Pinpoint the cell where the given text exists, returning its (x, y) midpoint coordinate. 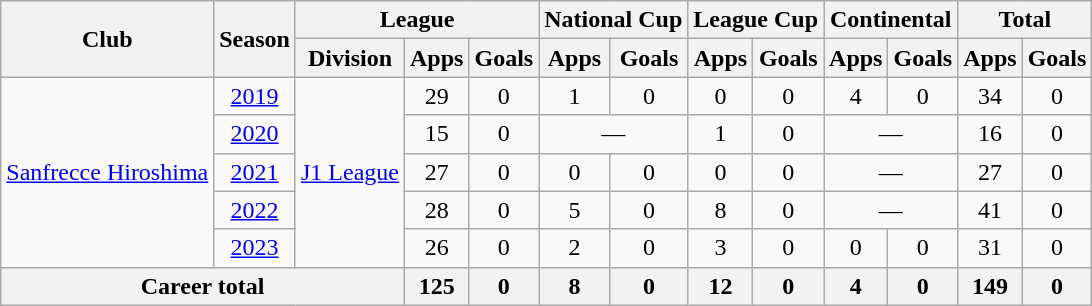
League (416, 20)
15 (437, 134)
5 (575, 210)
2020 (255, 134)
2 (575, 248)
34 (990, 96)
League Cup (756, 20)
26 (437, 248)
Total (1025, 20)
31 (990, 248)
29 (437, 96)
2022 (255, 210)
41 (990, 210)
Club (108, 39)
2023 (255, 248)
J1 League (350, 172)
16 (990, 134)
Season (255, 39)
12 (720, 286)
Division (350, 58)
National Cup (614, 20)
3 (720, 248)
2021 (255, 172)
2019 (255, 96)
125 (437, 286)
Sanfrecce Hiroshima (108, 172)
149 (990, 286)
Continental (891, 20)
28 (437, 210)
Career total (203, 286)
